Return the [x, y] coordinate for the center point of the cell that contains the specified text.  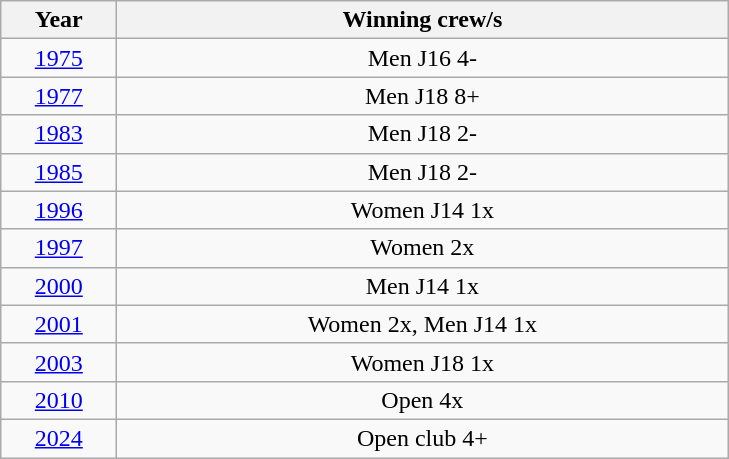
2001 [59, 324]
1977 [59, 96]
Open 4x [422, 400]
Men J18 8+ [422, 96]
Year [59, 20]
2003 [59, 362]
2000 [59, 286]
1975 [59, 58]
1985 [59, 172]
Men J16 4- [422, 58]
1983 [59, 134]
Open club 4+ [422, 438]
Winning crew/s [422, 20]
Women 2x, Men J14 1x [422, 324]
1996 [59, 210]
2010 [59, 400]
Women J14 1x [422, 210]
Women J18 1x [422, 362]
Men J14 1x [422, 286]
Women 2x [422, 248]
1997 [59, 248]
2024 [59, 438]
